Locate the cell with the specified text and output its (X, Y) center coordinate. 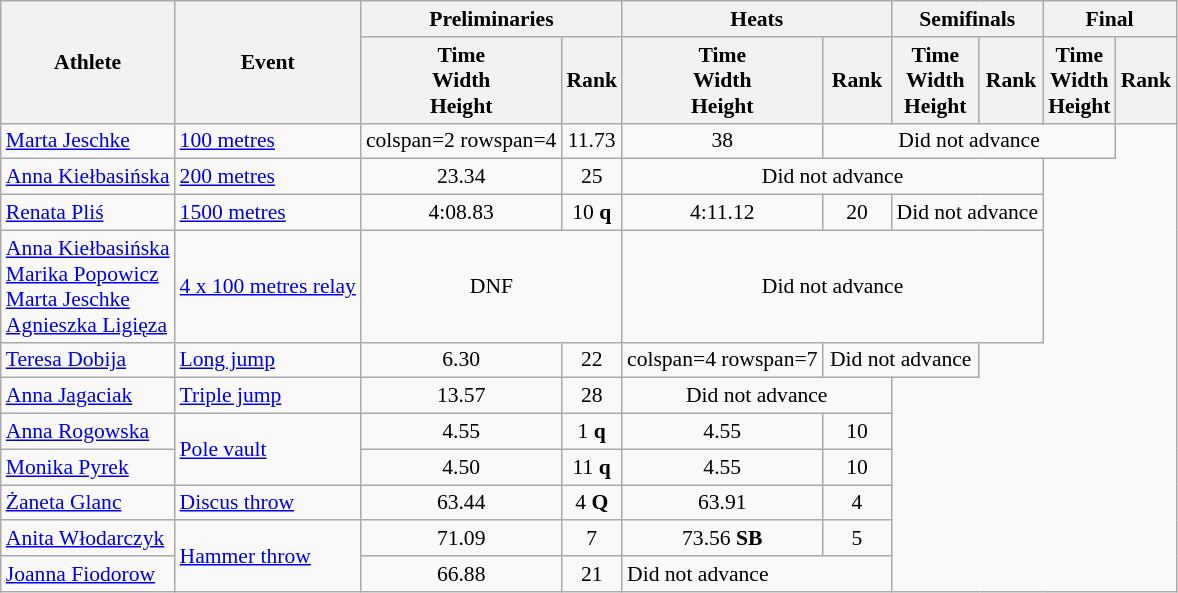
63.91 (722, 503)
Heats (757, 19)
Long jump (268, 360)
colspan=4 rowspan=7 (722, 360)
4.50 (462, 467)
200 metres (268, 177)
28 (592, 396)
Hammer throw (268, 556)
22 (592, 360)
colspan=2 rowspan=4 (462, 141)
Anita Włodarczyk (88, 539)
Event (268, 62)
Pole vault (268, 450)
6.30 (462, 360)
1 q (592, 432)
7 (592, 539)
4:11.12 (722, 213)
23.34 (462, 177)
4 (858, 503)
11 q (592, 467)
73.56 SB (722, 539)
Final (1110, 19)
4:08.83 (462, 213)
100 metres (268, 141)
21 (592, 574)
20 (858, 213)
66.88 (462, 574)
Anna Jagaciak (88, 396)
Preliminaries (492, 19)
DNF (492, 286)
Monika Pyrek (88, 467)
Renata Pliś (88, 213)
Marta Jeschke (88, 141)
Anna KiełbasińskaMarika PopowiczMarta Jeschke Agnieszka Ligięza (88, 286)
63.44 (462, 503)
Żaneta Glanc (88, 503)
Anna Rogowska (88, 432)
4 x 100 metres relay (268, 286)
11.73 (592, 141)
Discus throw (268, 503)
71.09 (462, 539)
5 (858, 539)
13.57 (462, 396)
38 (722, 141)
1500 metres (268, 213)
Teresa Dobija (88, 360)
Semifinals (967, 19)
25 (592, 177)
4 Q (592, 503)
Triple jump (268, 396)
Athlete (88, 62)
10 q (592, 213)
Joanna Fiodorow (88, 574)
Anna Kiełbasińska (88, 177)
